From the cell containing the given text, extract its center point as [x, y] coordinate. 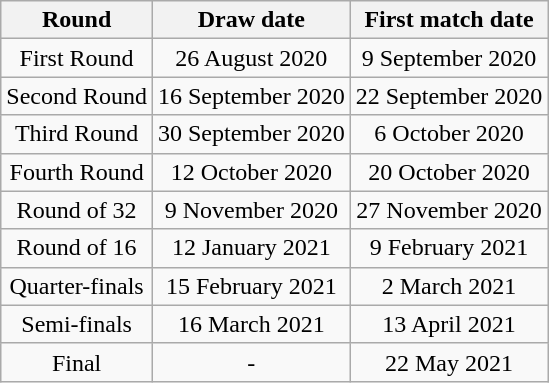
Round of 16 [77, 248]
13 April 2021 [449, 324]
15 February 2021 [251, 286]
30 September 2020 [251, 134]
9 February 2021 [449, 248]
22 May 2021 [449, 362]
Third Round [77, 134]
16 September 2020 [251, 96]
26 August 2020 [251, 58]
Fourth Round [77, 172]
22 September 2020 [449, 96]
Round [77, 20]
- [251, 362]
12 January 2021 [251, 248]
Quarter-finals [77, 286]
6 October 2020 [449, 134]
16 March 2021 [251, 324]
First match date [449, 20]
Draw date [251, 20]
Semi-finals [77, 324]
Final [77, 362]
12 October 2020 [251, 172]
Second Round [77, 96]
27 November 2020 [449, 210]
9 September 2020 [449, 58]
2 March 2021 [449, 286]
20 October 2020 [449, 172]
Round of 32 [77, 210]
9 November 2020 [251, 210]
First Round [77, 58]
